Search for the cell housing the specified text and yield its (x, y) center coordinate. 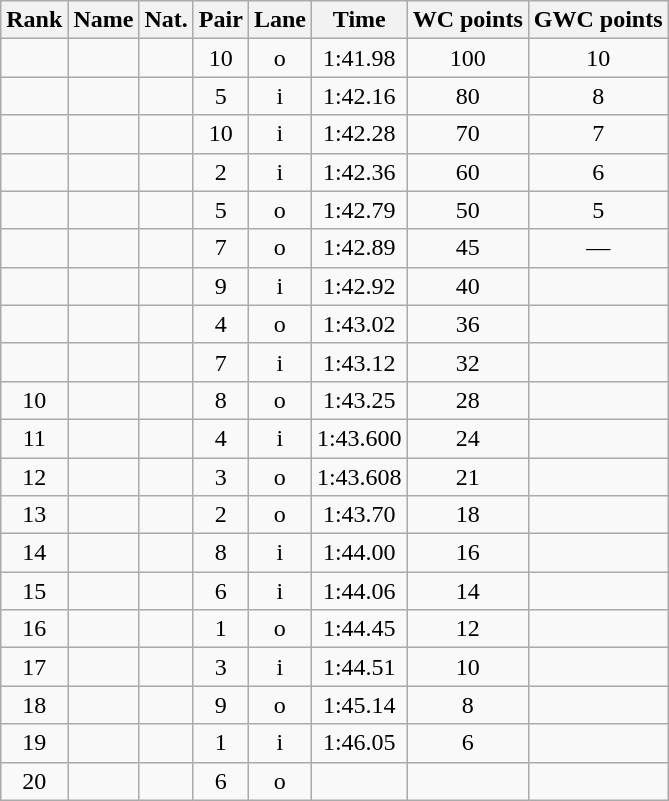
28 (468, 400)
Pair (220, 20)
32 (468, 362)
1:45.14 (359, 705)
1:44.06 (359, 591)
Rank (34, 20)
1:42.79 (359, 210)
1:43.12 (359, 362)
36 (468, 324)
1:43.02 (359, 324)
50 (468, 210)
1:42.89 (359, 248)
15 (34, 591)
21 (468, 477)
1:44.51 (359, 667)
24 (468, 438)
1:46.05 (359, 743)
GWC points (598, 20)
1:42.36 (359, 172)
1:42.92 (359, 286)
Time (359, 20)
20 (34, 781)
60 (468, 172)
1:42.28 (359, 134)
1:42.16 (359, 96)
19 (34, 743)
17 (34, 667)
100 (468, 58)
1:44.00 (359, 553)
70 (468, 134)
1:43.600 (359, 438)
80 (468, 96)
Lane (280, 20)
1:44.45 (359, 629)
Name (104, 20)
13 (34, 515)
1:43.608 (359, 477)
45 (468, 248)
1:43.25 (359, 400)
11 (34, 438)
40 (468, 286)
Nat. (166, 20)
1:43.70 (359, 515)
— (598, 248)
1:41.98 (359, 58)
WC points (468, 20)
